Extract the (X, Y) coordinate from the center of the cell holding the provided text.  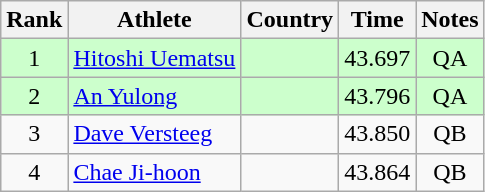
2 (34, 96)
Chae Ji-hoon (154, 172)
4 (34, 172)
Country (290, 20)
Dave Versteeg (154, 134)
Time (378, 20)
43.850 (378, 134)
Hitoshi Uematsu (154, 58)
3 (34, 134)
43.697 (378, 58)
1 (34, 58)
Athlete (154, 20)
Notes (450, 20)
43.864 (378, 172)
An Yulong (154, 96)
Rank (34, 20)
43.796 (378, 96)
